Scan for the cell matching the given text and deliver its (X, Y) coordinate at center. 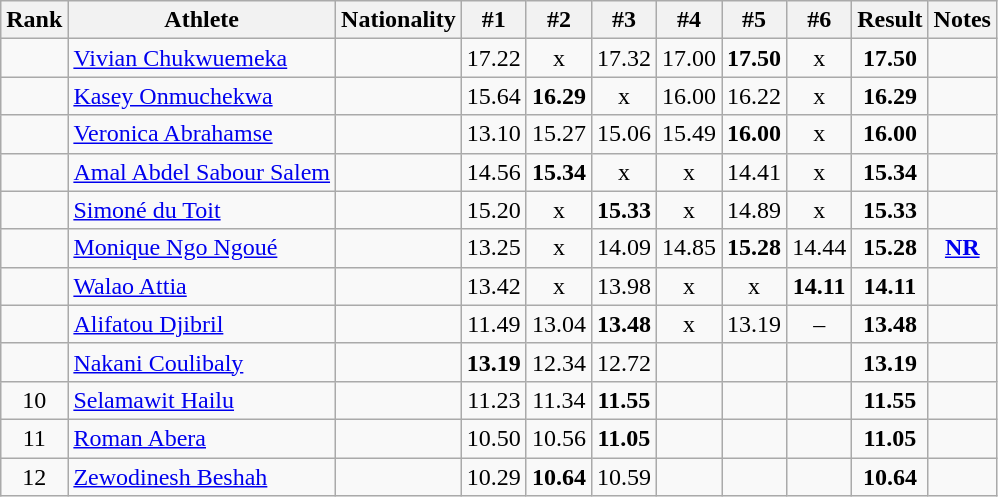
#5 (754, 20)
Zewodinesh Beshah (202, 477)
#1 (494, 20)
#3 (624, 20)
Kasey Onmuchekwa (202, 96)
15.06 (624, 134)
Walao Attia (202, 286)
15.64 (494, 96)
Vivian Chukwuemeka (202, 58)
10.56 (558, 438)
Roman Abera (202, 438)
13.04 (558, 324)
#4 (688, 20)
Alifatou Djibril (202, 324)
15.20 (494, 210)
Amal Abdel Sabour Salem (202, 172)
#2 (558, 20)
11 (34, 438)
17.00 (688, 58)
12.34 (558, 362)
15.49 (688, 134)
Result (890, 20)
Simoné du Toit (202, 210)
13.98 (624, 286)
10.50 (494, 438)
Veronica Abrahamse (202, 134)
17.32 (624, 58)
11.34 (558, 400)
10.29 (494, 477)
14.85 (688, 248)
Monique Ngo Ngoué (202, 248)
13.25 (494, 248)
13.42 (494, 286)
12 (34, 477)
14.44 (820, 248)
15.27 (558, 134)
11.23 (494, 400)
Selamawit Hailu (202, 400)
14.56 (494, 172)
10 (34, 400)
16.22 (754, 96)
14.09 (624, 248)
– (820, 324)
Notes (962, 20)
10.59 (624, 477)
13.10 (494, 134)
Nationality (399, 20)
Rank (34, 20)
14.41 (754, 172)
14.89 (754, 210)
Athlete (202, 20)
12.72 (624, 362)
#6 (820, 20)
NR (962, 248)
11.49 (494, 324)
17.22 (494, 58)
Nakani Coulibaly (202, 362)
